Return the (x, y) coordinate for the center point of the cell that contains the specified text.  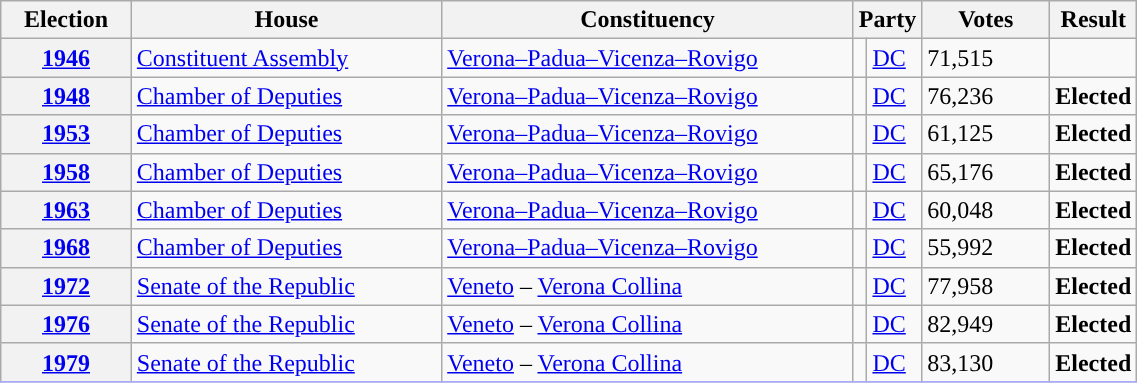
1948 (66, 96)
1972 (66, 286)
Party (887, 20)
1968 (66, 248)
Votes (986, 20)
Constituent Assembly (286, 58)
Constituency (648, 20)
1953 (66, 134)
1979 (66, 362)
1946 (66, 58)
1958 (66, 172)
House (286, 20)
77,958 (986, 286)
1976 (66, 324)
Result (1094, 20)
76,236 (986, 96)
65,176 (986, 172)
82,949 (986, 324)
1963 (66, 210)
60,048 (986, 210)
71,515 (986, 58)
Election (66, 20)
61,125 (986, 134)
83,130 (986, 362)
55,992 (986, 248)
